Locate the cell with the specified text and output its [x, y] center coordinate. 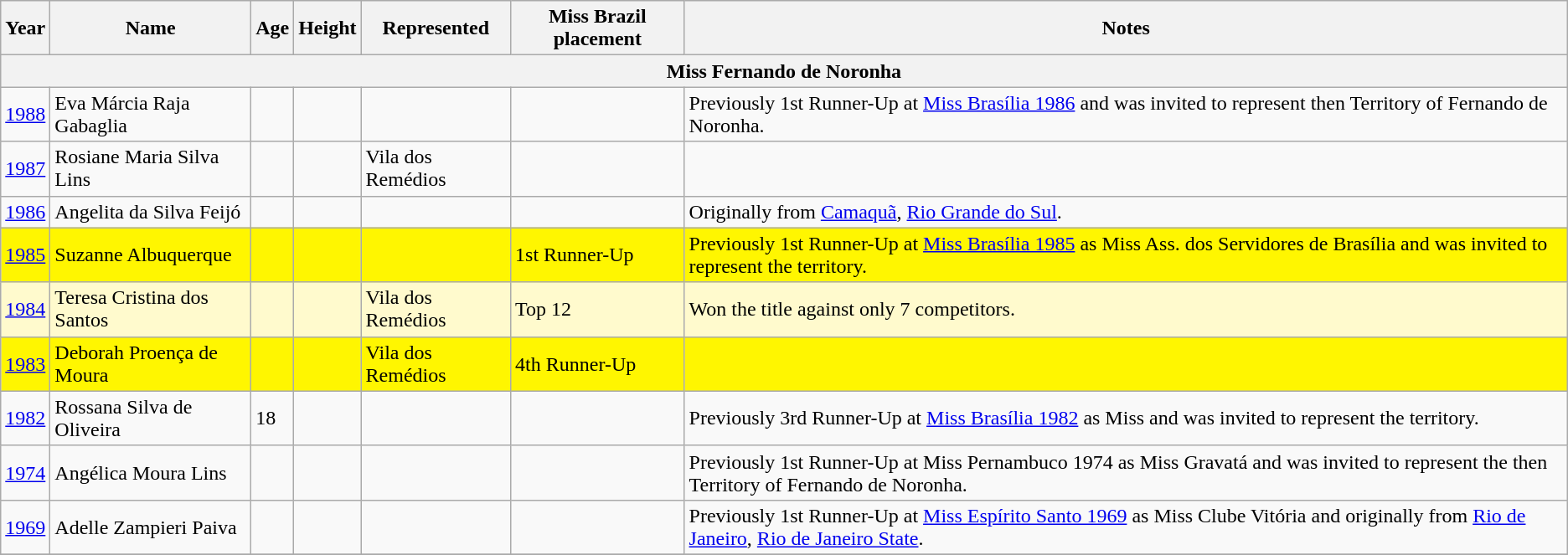
1988 [25, 114]
1986 [25, 212]
4th Runner-Up [598, 363]
Represented [436, 28]
Notes [1126, 28]
Deborah Proença de Moura [151, 363]
1987 [25, 169]
1985 [25, 254]
Eva Márcia Raja Gabaglia [151, 114]
Name [151, 28]
Suzanne Albuquerque [151, 254]
Rossana Silva de Oliveira [151, 419]
Previously 1st Runner-Up at Miss Brasília 1986 and was invited to represent then Territory of Fernando de Noronha. [1126, 114]
1st Runner-Up [598, 254]
Age [273, 28]
Rosiane Maria Silva Lins [151, 169]
Teresa Cristina dos Santos [151, 310]
1969 [25, 527]
1974 [25, 472]
18 [273, 419]
1982 [25, 419]
1984 [25, 310]
Year [25, 28]
Previously 1st Runner-Up at Miss Pernambuco 1974 as Miss Gravatá and was invited to represent the then Territory of Fernando de Noronha. [1126, 472]
Won the title against only 7 competitors. [1126, 310]
Miss Fernando de Noronha [784, 71]
Top 12 [598, 310]
Previously 1st Runner-Up at Miss Brasília 1985 as Miss Ass. dos Servidores de Brasília and was invited to represent the territory. [1126, 254]
Angélica Moura Lins [151, 472]
Height [328, 28]
Angelita da Silva Feijó [151, 212]
Previously 1st Runner-Up at Miss Espírito Santo 1969 as Miss Clube Vitória and originally from Rio de Janeiro, Rio de Janeiro State. [1126, 527]
Previously 3rd Runner-Up at Miss Brasília 1982 as Miss and was invited to represent the territory. [1126, 419]
1983 [25, 363]
Originally from Camaquã, Rio Grande do Sul. [1126, 212]
Miss Brazil placement [598, 28]
Adelle Zampieri Paiva [151, 527]
